Scan for the cell matching the given text and deliver its [x, y] coordinate at center. 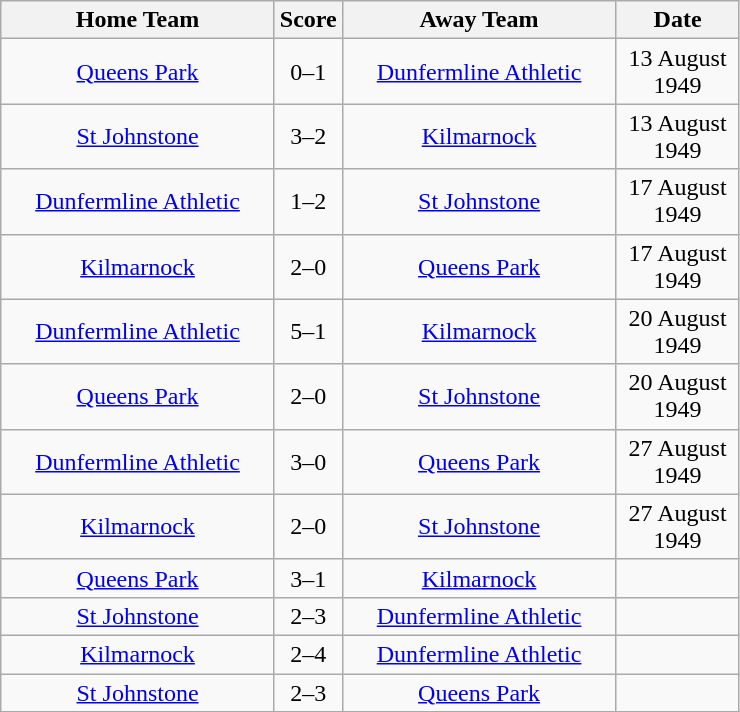
Away Team [479, 20]
Date [678, 20]
5–1 [308, 332]
3–1 [308, 578]
Score [308, 20]
1–2 [308, 202]
2–4 [308, 654]
3–2 [308, 136]
0–1 [308, 72]
Home Team [138, 20]
3–0 [308, 462]
